Detect which cell encompasses the target text, then output its (x, y) center coordinate. 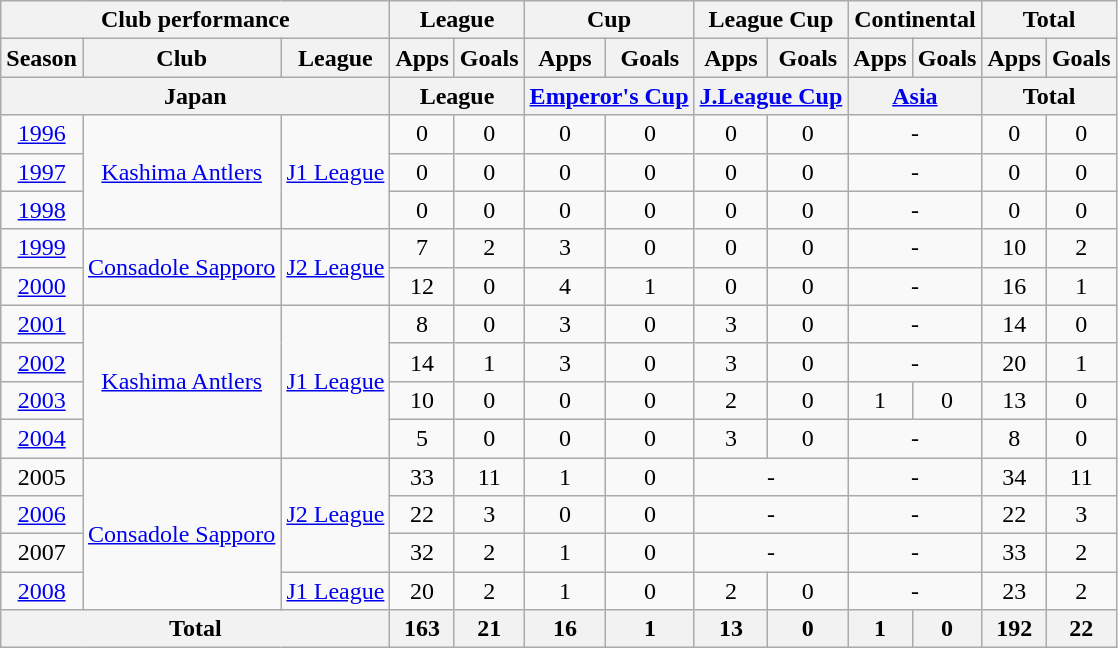
34 (1014, 477)
1997 (42, 172)
Season (42, 58)
Emperor's Cup (609, 96)
J.League Cup (771, 96)
1996 (42, 134)
5 (422, 438)
Cup (609, 20)
Japan (196, 96)
2001 (42, 324)
Asia (915, 96)
2003 (42, 400)
2002 (42, 362)
League Cup (771, 20)
4 (565, 286)
7 (422, 248)
2004 (42, 438)
Club performance (196, 20)
163 (422, 629)
2008 (42, 591)
12 (422, 286)
Continental (915, 20)
Club (181, 58)
2005 (42, 477)
1998 (42, 210)
32 (422, 553)
23 (1014, 591)
2000 (42, 286)
2006 (42, 515)
21 (489, 629)
192 (1014, 629)
1999 (42, 248)
2007 (42, 553)
